Locate the cell with the specified text and output its [x, y] center coordinate. 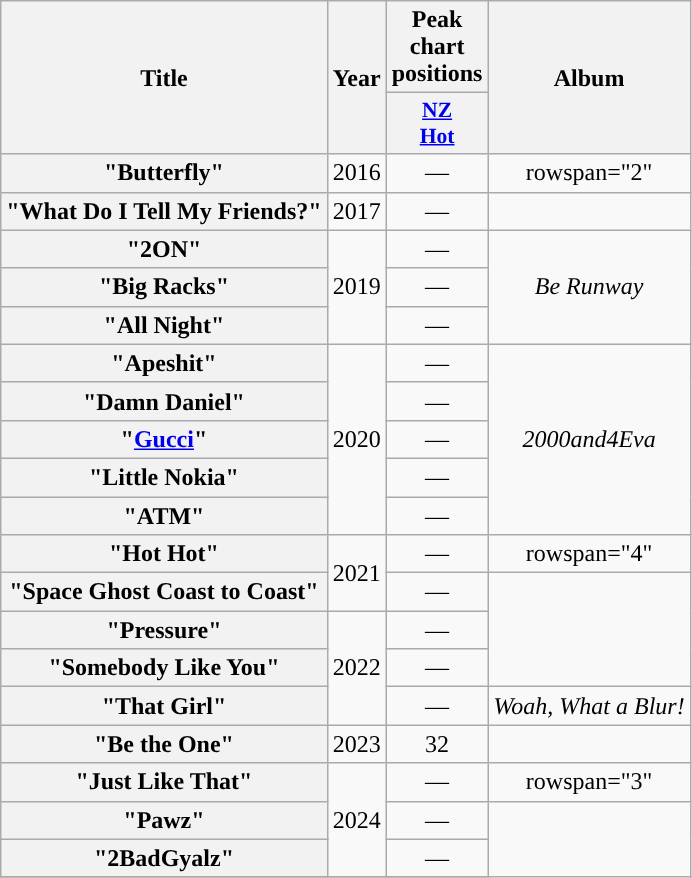
2016 [356, 173]
"That Girl" [164, 706]
rowspan="2" [589, 173]
"Pressure" [164, 630]
Title [164, 78]
"2ON" [164, 249]
2023 [356, 744]
2019 [356, 287]
Peak chart positions [437, 47]
"Somebody Like You" [164, 668]
"Hot Hot" [164, 554]
"Pawz" [164, 820]
2017 [356, 211]
"Butterfly" [164, 173]
"What Do I Tell My Friends?" [164, 211]
2000and4Eva [589, 439]
"Big Racks" [164, 287]
32 [437, 744]
rowspan="4" [589, 554]
"Damn Daniel" [164, 401]
"Little Nokia" [164, 477]
"Be the One" [164, 744]
rowspan="3" [589, 782]
2024 [356, 820]
NZHot [437, 124]
Be Runway [589, 287]
"2BadGyalz" [164, 858]
2022 [356, 668]
2020 [356, 439]
"ATM" [164, 515]
"Space Ghost Coast to Coast" [164, 592]
"All Night" [164, 325]
Woah, What a Blur! [589, 706]
"Just Like That" [164, 782]
"Gucci" [164, 439]
Album [589, 78]
2021 [356, 573]
"Apeshit" [164, 363]
Year [356, 78]
